Pinpoint the cell where the given text exists, returning its (X, Y) midpoint coordinate. 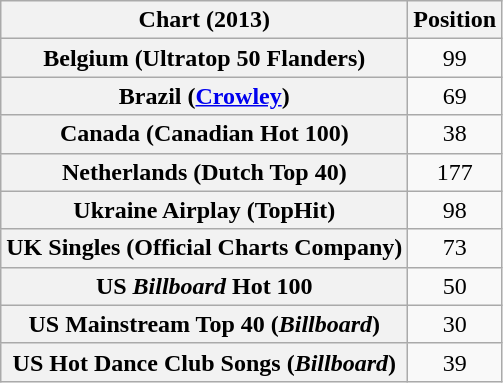
Brazil (Crowley) (204, 96)
Netherlands (Dutch Top 40) (204, 172)
38 (455, 134)
98 (455, 210)
50 (455, 286)
UK Singles (Official Charts Company) (204, 248)
Canada (Canadian Hot 100) (204, 134)
30 (455, 324)
Position (455, 20)
US Hot Dance Club Songs (Billboard) (204, 362)
Belgium (Ultratop 50 Flanders) (204, 58)
US Mainstream Top 40 (Billboard) (204, 324)
177 (455, 172)
73 (455, 248)
Chart (2013) (204, 20)
39 (455, 362)
99 (455, 58)
Ukraine Airplay (TopHit) (204, 210)
US Billboard Hot 100 (204, 286)
69 (455, 96)
